For the text-containing cell, return its midpoint in (X, Y) coordinate format. 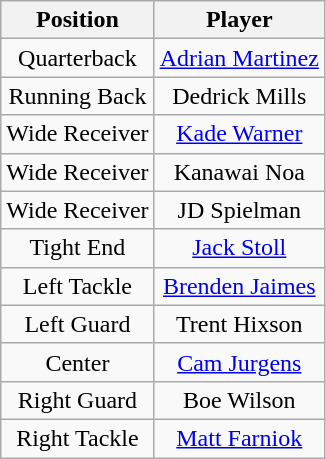
Position (78, 20)
Cam Jurgens (239, 362)
Matt Farniok (239, 438)
JD Spielman (239, 210)
Jack Stoll (239, 248)
Kanawai Noa (239, 172)
Running Back (78, 96)
Right Guard (78, 400)
Tight End (78, 248)
Left Guard (78, 324)
Boe Wilson (239, 400)
Right Tackle (78, 438)
Kade Warner (239, 134)
Quarterback (78, 58)
Left Tackle (78, 286)
Dedrick Mills (239, 96)
Adrian Martinez (239, 58)
Center (78, 362)
Trent Hixson (239, 324)
Brenden Jaimes (239, 286)
Player (239, 20)
